Scan for the cell matching the given text and deliver its (X, Y) coordinate at center. 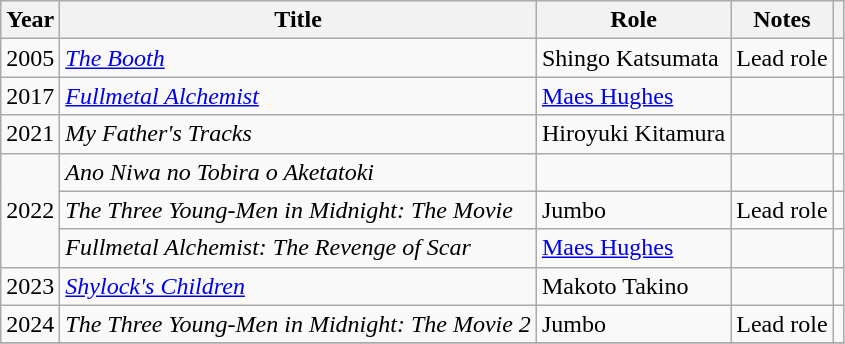
Shingo Katsumata (633, 58)
Ano Niwa no Tobira o Aketatoki (298, 172)
Shylock's Children (298, 286)
The Booth (298, 58)
Fullmetal Alchemist: The Revenge of Scar (298, 248)
Notes (782, 20)
Year (30, 20)
Hiroyuki Kitamura (633, 134)
The Three Young-Men in Midnight: The Movie 2 (298, 324)
Role (633, 20)
2022 (30, 210)
My Father's Tracks (298, 134)
2021 (30, 134)
2005 (30, 58)
Makoto Takino (633, 286)
2023 (30, 286)
2017 (30, 96)
The Three Young-Men in Midnight: The Movie (298, 210)
2024 (30, 324)
Fullmetal Alchemist (298, 96)
Title (298, 20)
